Provide the (x, y) coordinate of the cell's center where the given text is located.  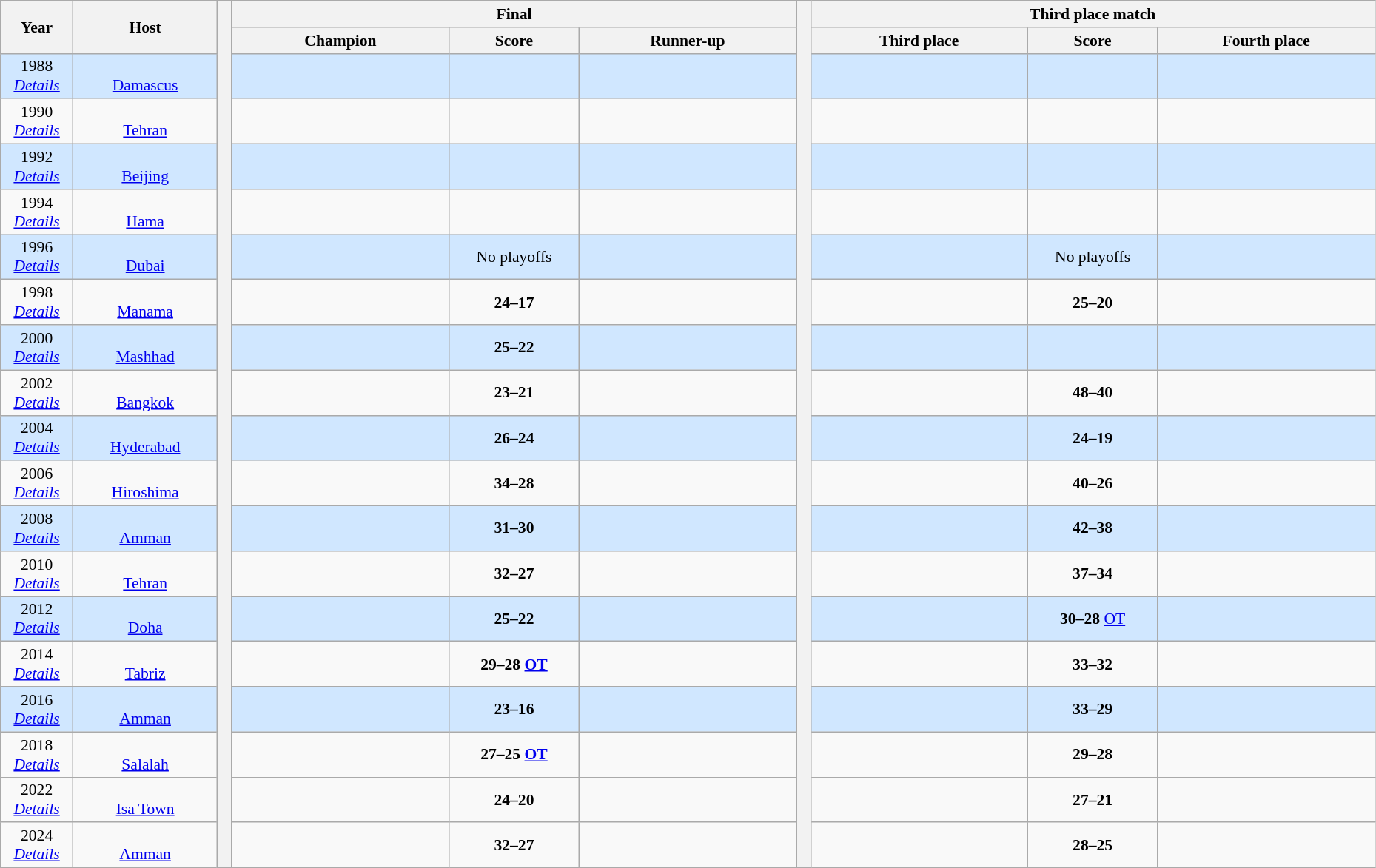
1992Details (37, 167)
2018Details (37, 755)
23–21 (514, 392)
1996Details (37, 258)
30–28 OT (1093, 619)
25–20 (1093, 302)
2022Details (37, 799)
1994Details (37, 212)
Damascus (145, 75)
Third place (919, 41)
Bangkok (145, 392)
29–28 OT (514, 665)
2008Details (37, 528)
Champion (340, 41)
40–26 (1093, 484)
2002Details (37, 392)
Host (145, 27)
2000Details (37, 348)
48–40 (1093, 392)
2010Details (37, 574)
24–20 (514, 799)
33–32 (1093, 665)
Doha (145, 619)
29–28 (1093, 755)
Isa Town (145, 799)
31–30 (514, 528)
Runner-up (687, 41)
Salalah (145, 755)
Manama (145, 302)
24–19 (1093, 438)
27–21 (1093, 799)
42–38 (1093, 528)
1990Details (37, 121)
Year (37, 27)
Fourth place (1266, 41)
Dubai (145, 258)
Hama (145, 212)
26–24 (514, 438)
33–29 (1093, 709)
Hiroshima (145, 484)
1988Details (37, 75)
2004Details (37, 438)
2012Details (37, 619)
23–16 (514, 709)
37–34 (1093, 574)
Final (514, 14)
2024Details (37, 845)
2006Details (37, 484)
1998Details (37, 302)
Beijing (145, 167)
2016Details (37, 709)
24–17 (514, 302)
Tabriz (145, 665)
34–28 (514, 484)
Hyderabad (145, 438)
27–25 OT (514, 755)
28–25 (1093, 845)
2014Details (37, 665)
Mashhad (145, 348)
Third place match (1093, 14)
